Determine the (X, Y) coordinate at the center of the cell enclosing the given text.  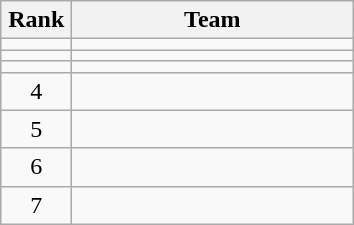
6 (36, 167)
4 (36, 91)
Team (212, 20)
Rank (36, 20)
7 (36, 205)
5 (36, 129)
